Output the [X, Y] coordinate of the center of the cell containing the given text.  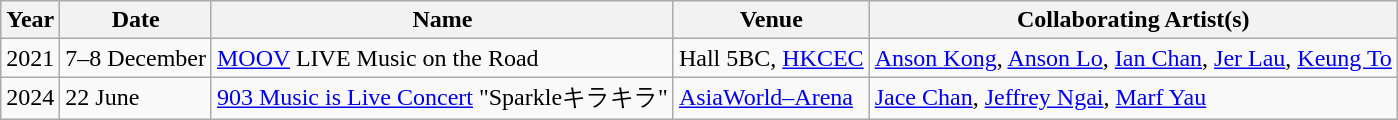
2021 [30, 58]
7–8 December [136, 58]
Year [30, 20]
Date [136, 20]
MOOV LIVE Music on the Road [442, 58]
903 Music is Live Concert "Sparkleキラキラ" [442, 98]
2024 [30, 98]
Collaborating Artist(s) [1133, 20]
Anson Kong, Anson Lo, Ian Chan, Jer Lau, Keung To [1133, 58]
AsiaWorld–Arena [771, 98]
22 June [136, 98]
Hall 5BC, HKCEC [771, 58]
Venue [771, 20]
Jace Chan, Jeffrey Ngai, Marf Yau [1133, 98]
Name [442, 20]
